Output the (x, y) coordinate of the center of the cell containing the given text.  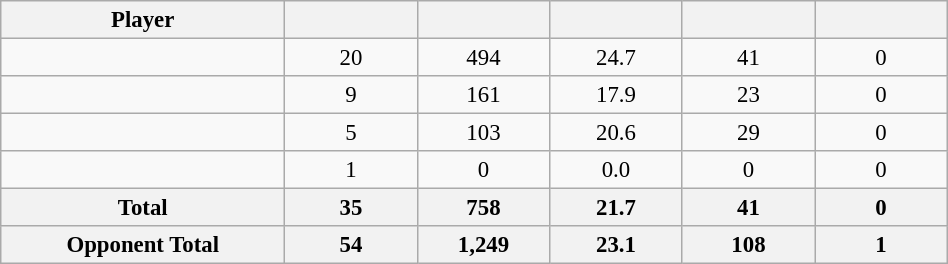
23.1 (616, 245)
108 (748, 245)
Player (143, 20)
1,249 (483, 245)
Total (143, 208)
20 (351, 58)
20.6 (616, 133)
494 (483, 58)
21.7 (616, 208)
24.7 (616, 58)
17.9 (616, 95)
0.0 (616, 170)
9 (351, 95)
29 (748, 133)
5 (351, 133)
35 (351, 208)
103 (483, 133)
54 (351, 245)
161 (483, 95)
758 (483, 208)
Opponent Total (143, 245)
23 (748, 95)
